Search for the cell housing the specified text and yield its [X, Y] center coordinate. 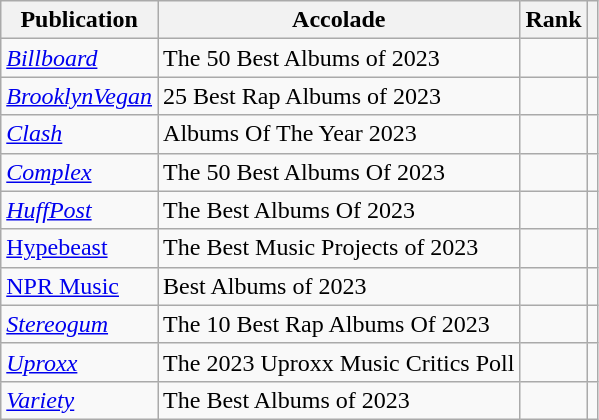
Hypebeast [80, 248]
Rank [554, 20]
Complex [80, 172]
Albums Of The Year 2023 [339, 134]
NPR Music [80, 286]
The 2023 Uproxx Music Critics Poll [339, 362]
Stereogum [80, 324]
Accolade [339, 20]
Uproxx [80, 362]
25 Best Rap Albums of 2023 [339, 96]
Publication [80, 20]
The 50 Best Albums of 2023 [339, 58]
The Best Music Projects of 2023 [339, 248]
The 50 Best Albums Of 2023 [339, 172]
Variety [80, 400]
BrooklynVegan [80, 96]
HuffPost [80, 210]
Clash [80, 134]
Billboard [80, 58]
The Best Albums of 2023 [339, 400]
The Best Albums Of 2023 [339, 210]
The 10 Best Rap Albums Of 2023 [339, 324]
Best Albums of 2023 [339, 286]
